From the cell containing the given text, extract its center point as (X, Y) coordinate. 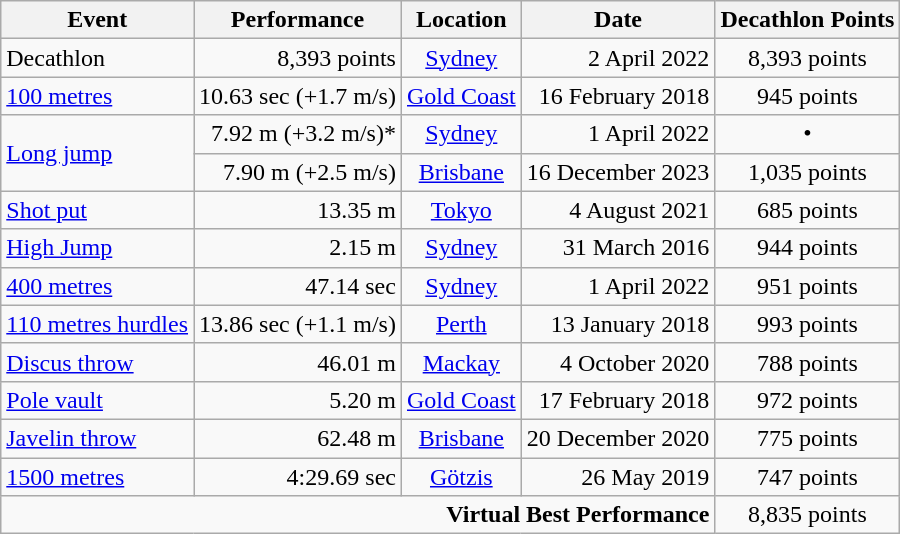
1500 metres (98, 477)
16 December 2023 (618, 172)
High Jump (98, 248)
Shot put (98, 210)
993 points (808, 324)
26 May 2019 (618, 477)
951 points (808, 286)
Virtual Best Performance (358, 515)
16 February 2018 (618, 96)
• (808, 134)
775 points (808, 438)
Long jump (98, 153)
47.14 sec (298, 286)
13.86 sec (+1.1 m/s) (298, 324)
31 March 2016 (618, 248)
2.15 m (298, 248)
7.92 m (+3.2 m/s)* (298, 134)
17 February 2018 (618, 400)
4 August 2021 (618, 210)
Location (461, 20)
685 points (808, 210)
944 points (808, 248)
8,835 points (808, 515)
4:29.69 sec (298, 477)
100 metres (98, 96)
Javelin throw (98, 438)
2 April 2022 (618, 58)
Decathlon (98, 58)
Tokyo (461, 210)
788 points (808, 362)
13.35 m (298, 210)
Perth (461, 324)
13 January 2018 (618, 324)
Performance (298, 20)
110 metres hurdles (98, 324)
46.01 m (298, 362)
Pole vault (98, 400)
Mackay (461, 362)
Event (98, 20)
20 December 2020 (618, 438)
Götzis (461, 477)
1,035 points (808, 172)
62.48 m (298, 438)
945 points (808, 96)
Decathlon Points (808, 20)
747 points (808, 477)
400 metres (98, 286)
7.90 m (+2.5 m/s) (298, 172)
Date (618, 20)
5.20 m (298, 400)
10.63 sec (+1.7 m/s) (298, 96)
972 points (808, 400)
Discus throw (98, 362)
4 October 2020 (618, 362)
